Capture the cell that displays the provided text and extract its [x, y] central coordinate. 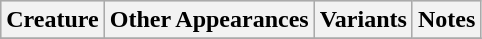
Notes [446, 20]
Variants [363, 20]
Other Appearances [209, 20]
Creature [52, 20]
